Return (X, Y) of the center of cell containing provided text 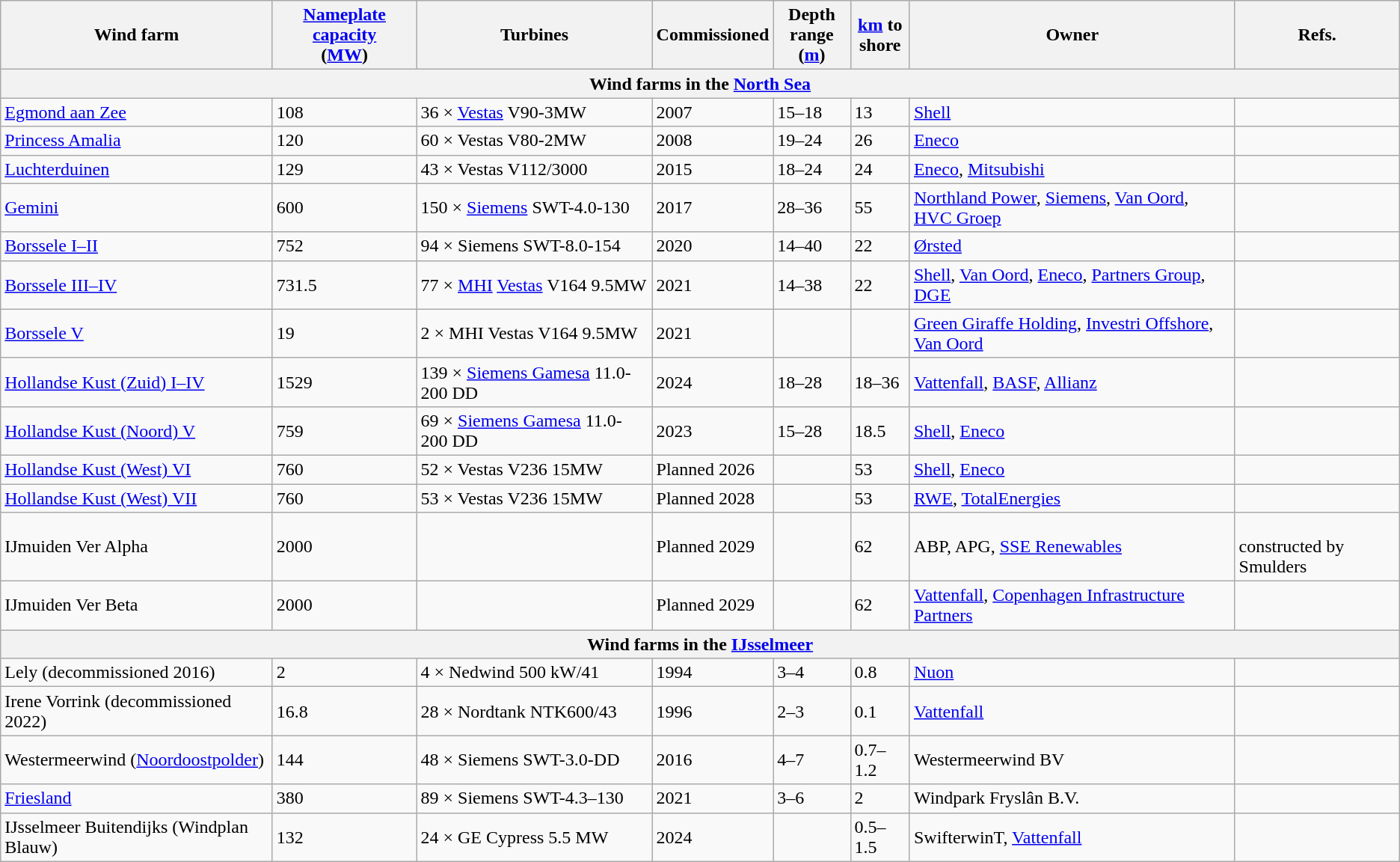
RWE, TotalEnergies (1072, 498)
24 × GE Cypress 5.5 MW (534, 837)
Ørsted (1072, 246)
60 × Vestas V80-2MW (534, 141)
Eneco, Mitsubishi (1072, 169)
24 (879, 169)
Shell (1072, 112)
Vattenfall (1072, 711)
28 × Nordtank NTK600/43 (534, 711)
1529 (344, 382)
2008 (713, 141)
Eneco (1072, 141)
69 × Siemens Gamesa 11.0-200 DD (534, 431)
89 × Siemens SWT-4.3–130 (534, 798)
18–24 (812, 169)
Westermeerwind BV (1072, 760)
2007 (713, 112)
Wind farms in the IJsselmeer (700, 644)
Borssele V (137, 334)
0.7–1.2 (879, 760)
19–24 (812, 141)
Lely (decommissioned 2016) (137, 673)
144 (344, 760)
0.5–1.5 (879, 837)
2016 (713, 760)
2–3 (812, 711)
Owner (1072, 35)
752 (344, 246)
2017 (713, 208)
Nameplate capacity (MW) (344, 35)
600 (344, 208)
Westermeerwind (Noordoostpolder) (137, 760)
2023 (713, 431)
14–40 (812, 246)
Nuon (1072, 673)
Egmond aan Zee (137, 112)
Shell, Van Oord, Eneco, Partners Group, DGE (1072, 284)
Princess Amalia (137, 141)
731.5 (344, 284)
IJmuiden Ver Alpha (137, 547)
Hollandse Kust (Zuid) I–IV (137, 382)
43 × Vestas V112/3000 (534, 169)
139 × Siemens Gamesa 11.0-200 DD (534, 382)
Depthrange (m) (812, 35)
Refs. (1317, 35)
26 (879, 141)
Vattenfall, Copenhagen Infrastructure Partners (1072, 606)
4–7 (812, 760)
0.8 (879, 673)
Friesland (137, 798)
1996 (713, 711)
15–28 (812, 431)
Planned 2028 (713, 498)
ABP, APG, SSE Renewables (1072, 547)
15–18 (812, 112)
IJmuiden Ver Beta (137, 606)
18.5 (879, 431)
Hollandse Kust (Noord) V (137, 431)
16.8 (344, 711)
48 × Siemens SWT-3.0-DD (534, 760)
36 × Vestas V90-3MW (534, 112)
Hollandse Kust (West) VII (137, 498)
Borssele I–II (137, 246)
132 (344, 837)
150 × Siemens SWT-4.0-130 (534, 208)
120 (344, 141)
Green Giraffe Holding, Investri Offshore, Van Oord (1072, 334)
Borssele III–IV (137, 284)
1994 (713, 673)
108 (344, 112)
18–28 (812, 382)
SwifterwinT, Vattenfall (1072, 837)
Irene Vorrink (decommissioned 2022) (137, 711)
94 × Siemens SWT-8.0-154 (534, 246)
2020 (713, 246)
Turbines (534, 35)
18–36 (879, 382)
IJsselmeer Buitendijks (Windplan Blauw) (137, 837)
77 × MHI Vestas V164 9.5MW (534, 284)
Vattenfall, BASF, Allianz (1072, 382)
52 × Vestas V236 15MW (534, 469)
28–36 (812, 208)
constructed by Smulders (1317, 547)
Wind farms in the North Sea (700, 84)
2015 (713, 169)
380 (344, 798)
13 (879, 112)
Hollandse Kust (West) VI (137, 469)
Northland Power, Siemens, Van Oord, HVC Groep (1072, 208)
Luchterduinen (137, 169)
Commissioned (713, 35)
Windpark Fryslân B.V. (1072, 798)
0.1 (879, 711)
Gemini (137, 208)
129 (344, 169)
14–38 (812, 284)
Planned 2026 (713, 469)
km toshore (879, 35)
2 × MHI Vestas V164 9.5MW (534, 334)
53 × Vestas V236 15MW (534, 498)
4 × Nedwind 500 kW/41 (534, 673)
55 (879, 208)
Wind farm (137, 35)
19 (344, 334)
3–4 (812, 673)
759 (344, 431)
3–6 (812, 798)
